Identify which cell holds the provided text, then report its [X, Y] central coordinate. 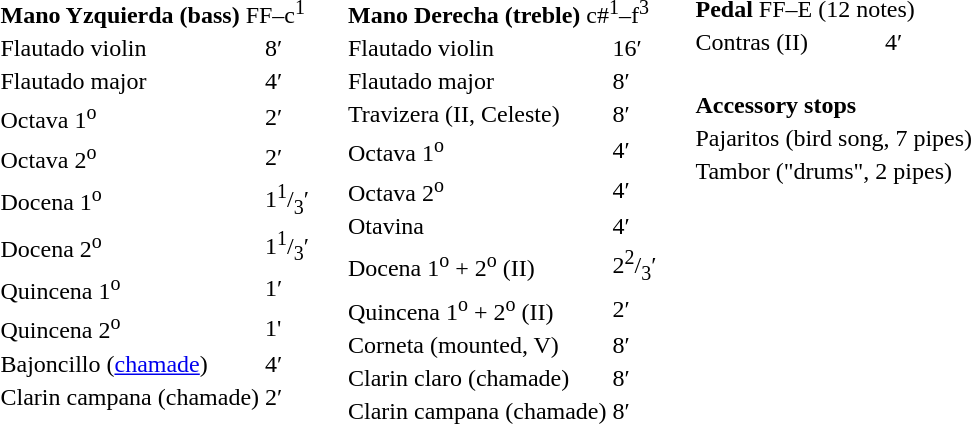
Docena 1o + 2o (II) [477, 266]
Clarin claro (chamade) [477, 378]
22/3′ [634, 266]
Flautado violin [477, 48]
Octava 2o [477, 190]
16′ [634, 48]
Travizera (II, Celeste) [477, 114]
1' [288, 328]
Corneta (mounted, V) [477, 345]
Contras (II) [788, 42]
Quincena 1o + 2o (II) [477, 308]
1′ [288, 288]
Flautado major [477, 81]
Octava 1o [477, 150]
Otavina [477, 226]
